From the cell containing the given text, extract its center point as (X, Y) coordinate. 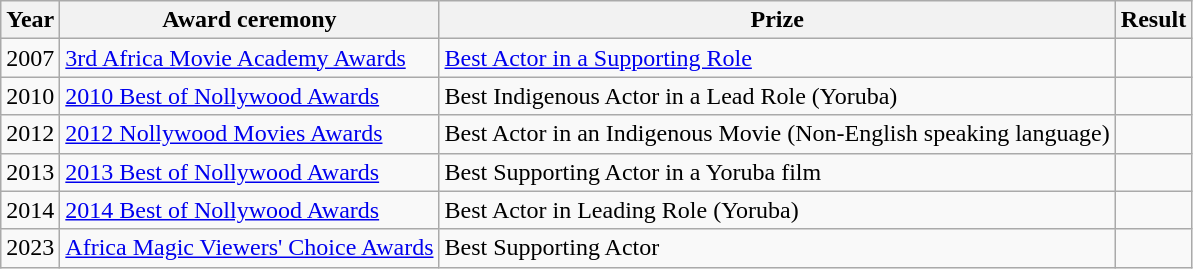
Best Indigenous Actor in a Lead Role (Yoruba) (777, 96)
2013 (30, 172)
2012 Nollywood Movies Awards (250, 134)
Best Actor in Leading Role (Yoruba) (777, 210)
Africa Magic Viewers' Choice Awards (250, 248)
2007 (30, 58)
Best Supporting Actor (777, 248)
2013 Best of Nollywood Awards (250, 172)
Best Actor in an Indigenous Movie (Non-English speaking language) (777, 134)
3rd Africa Movie Academy Awards (250, 58)
2012 (30, 134)
2014 (30, 210)
Award ceremony (250, 20)
2010 Best of Nollywood Awards (250, 96)
2023 (30, 248)
Best Actor in a Supporting Role (777, 58)
2014 Best of Nollywood Awards (250, 210)
Result (1153, 20)
Prize (777, 20)
Best Supporting Actor in a Yoruba film (777, 172)
Year (30, 20)
2010 (30, 96)
